Locate the cell with the specified text and output its (X, Y) center coordinate. 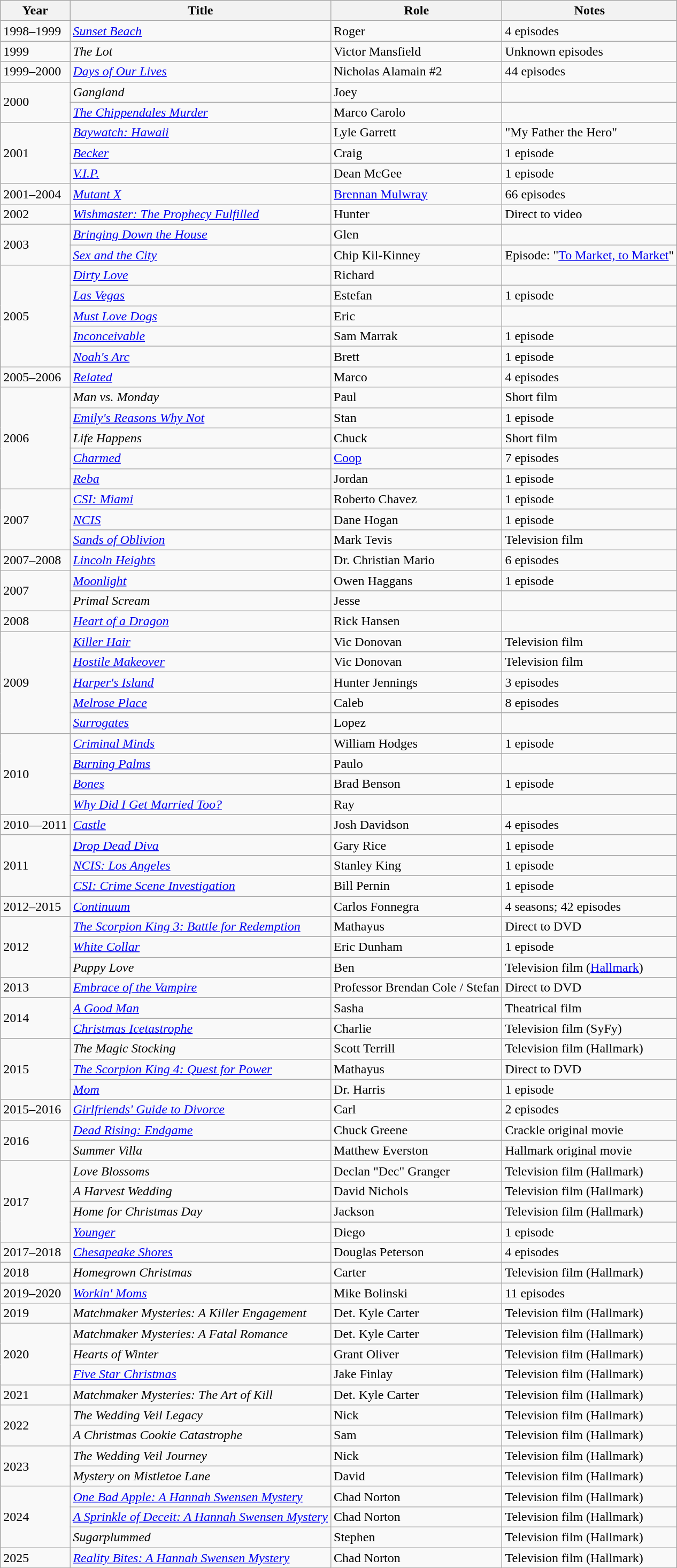
2020 (35, 1354)
2011 (35, 865)
Notes (589, 11)
Sex and the City (201, 255)
Caleb (417, 703)
3 episodes (589, 682)
2015–2016 (35, 1110)
Criminal Minds (201, 743)
2019 (35, 1313)
2002 (35, 214)
66 episodes (589, 194)
Younger (201, 1232)
2022 (35, 1425)
Craig (417, 153)
One Bad Apple: A Hannah Swensen Mystery (201, 1496)
2008 (35, 621)
Baywatch: Hawaii (201, 133)
Matchmaker Mysteries: A Fatal Romance (201, 1334)
Killer Hair (201, 642)
Victor Mansfield (417, 51)
2006 (35, 438)
Hunter Jennings (417, 682)
Hostile Makeover (201, 662)
Chuck Greene (417, 1130)
Episode: "To Market, to Market" (589, 255)
Gary Rice (417, 845)
Professor Brendan Cole / Stefan (417, 988)
Inconceivable (201, 336)
Nicholas Alamain #2 (417, 72)
Sands of Oblivion (201, 540)
Five Star Christmas (201, 1374)
Ray (417, 804)
Melrose Place (201, 703)
Lopez (417, 723)
Role (417, 11)
Jackson (417, 1211)
2005–2006 (35, 377)
Declan "Dec" Granger (417, 1171)
2015 (35, 1069)
2009 (35, 682)
2018 (35, 1273)
Jordan (417, 479)
2012 (35, 947)
Bringing Down the House (201, 234)
Noah's Arc (201, 357)
CSI: Crime Scene Investigation (201, 886)
Year (35, 11)
Must Love Dogs (201, 316)
2021 (35, 1395)
William Hodges (417, 743)
Dead Rising: Endgame (201, 1130)
Josh Davidson (417, 825)
Carlos Fonnegra (417, 906)
Moonlight (201, 580)
Unknown episodes (589, 51)
The Lot (201, 51)
Roger (417, 31)
Brett (417, 357)
NCIS: Los Angeles (201, 865)
David (417, 1476)
Stan (417, 418)
A Harvest Wedding (201, 1191)
Charlie (417, 1028)
Wishmaster: The Prophecy Fulfilled (201, 214)
Charmed (201, 458)
Rick Hansen (417, 621)
Las Vegas (201, 296)
Mystery on Mistletoe Lane (201, 1476)
The Wedding Veil Journey (201, 1456)
2024 (35, 1517)
2017–2018 (35, 1252)
Dr. Harris (417, 1089)
2023 (35, 1466)
Mark Tevis (417, 540)
11 episodes (589, 1293)
Hunter (417, 214)
Heart of a Dragon (201, 621)
Marco (417, 377)
Paulo (417, 764)
Grant Oliver (417, 1354)
Stephen (417, 1537)
2016 (35, 1140)
Matchmaker Mysteries: The Art of Kill (201, 1395)
Paul (417, 397)
Harper's Island (201, 682)
Television film (SyFy) (589, 1028)
Brennan Mulwray (417, 194)
Days of Our Lives (201, 72)
Jesse (417, 601)
A Sprinkle of Deceit: A Hannah Swensen Mystery (201, 1517)
Gangland (201, 92)
A Christmas Cookie Catastrophe (201, 1435)
Reba (201, 479)
David Nichols (417, 1191)
Love Blossoms (201, 1171)
Bones (201, 784)
White Collar (201, 947)
Dean McGee (417, 173)
The Scorpion King 4: Quest for Power (201, 1069)
Mike Bolinski (417, 1293)
Joey (417, 92)
6 episodes (589, 560)
A Good Man (201, 1008)
NCIS (201, 519)
Bill Pernin (417, 886)
Eric Dunham (417, 947)
Burning Palms (201, 764)
Lyle Garrett (417, 133)
Related (201, 377)
Summer Villa (201, 1150)
Continuum (201, 906)
Home for Christmas Day (201, 1211)
Puppy Love (201, 967)
2017 (35, 1201)
1998–1999 (35, 31)
Richard (417, 275)
2010 (35, 774)
2005 (35, 316)
1999 (35, 51)
Owen Haggans (417, 580)
Dirty Love (201, 275)
2001–2004 (35, 194)
Direct to video (589, 214)
1999–2000 (35, 72)
4 seasons; 42 episodes (589, 906)
Matchmaker Mysteries: A Killer Engagement (201, 1313)
Sasha (417, 1008)
Sugarplummed (201, 1537)
Life Happens (201, 438)
2025 (35, 1558)
Eric (417, 316)
The Chippendales Murder (201, 112)
"My Father the Hero" (589, 133)
Girlfriends' Guide to Divorce (201, 1110)
Sam Marrak (417, 336)
Jake Finlay (417, 1374)
Workin' Moms (201, 1293)
Title (201, 11)
Embrace of the Vampire (201, 988)
2000 (35, 102)
Mom (201, 1089)
7 episodes (589, 458)
Lincoln Heights (201, 560)
Man vs. Monday (201, 397)
Douglas Peterson (417, 1252)
Chuck (417, 438)
8 episodes (589, 703)
Diego (417, 1232)
2014 (35, 1018)
2010—2011 (35, 825)
Homegrown Christmas (201, 1273)
Chesapeake Shores (201, 1252)
Sam (417, 1435)
Ben (417, 967)
Drop Dead Diva (201, 845)
Becker (201, 153)
Christmas Icetastrophe (201, 1028)
Surrogates (201, 723)
Primal Scream (201, 601)
Dane Hogan (417, 519)
Roberto Chavez (417, 499)
The Wedding Veil Legacy (201, 1415)
The Magic Stocking (201, 1049)
Castle (201, 825)
Mutant X (201, 194)
Sunset Beach (201, 31)
Marco Carolo (417, 112)
Carter (417, 1273)
The Scorpion King 3: Battle for Redemption (201, 927)
Scott Terrill (417, 1049)
44 episodes (589, 72)
Estefan (417, 296)
Theatrical film (589, 1008)
2003 (35, 244)
Emily's Reasons Why Not (201, 418)
2001 (35, 153)
CSI: Miami (201, 499)
Why Did I Get Married Too? (201, 804)
2013 (35, 988)
Chip Kil-Kinney (417, 255)
Matthew Everston (417, 1150)
V.I.P. (201, 173)
Glen (417, 234)
2012–2015 (35, 906)
2007–2008 (35, 560)
Crackle original movie (589, 1130)
Reality Bites: A Hannah Swensen Mystery (201, 1558)
Carl (417, 1110)
Coop (417, 458)
Dr. Christian Mario (417, 560)
2 episodes (589, 1110)
Hallmark original movie (589, 1150)
Hearts of Winter (201, 1354)
Brad Benson (417, 784)
2019–2020 (35, 1293)
Stanley King (417, 865)
